Output the [X, Y] coordinate of the center of the cell containing the given text.  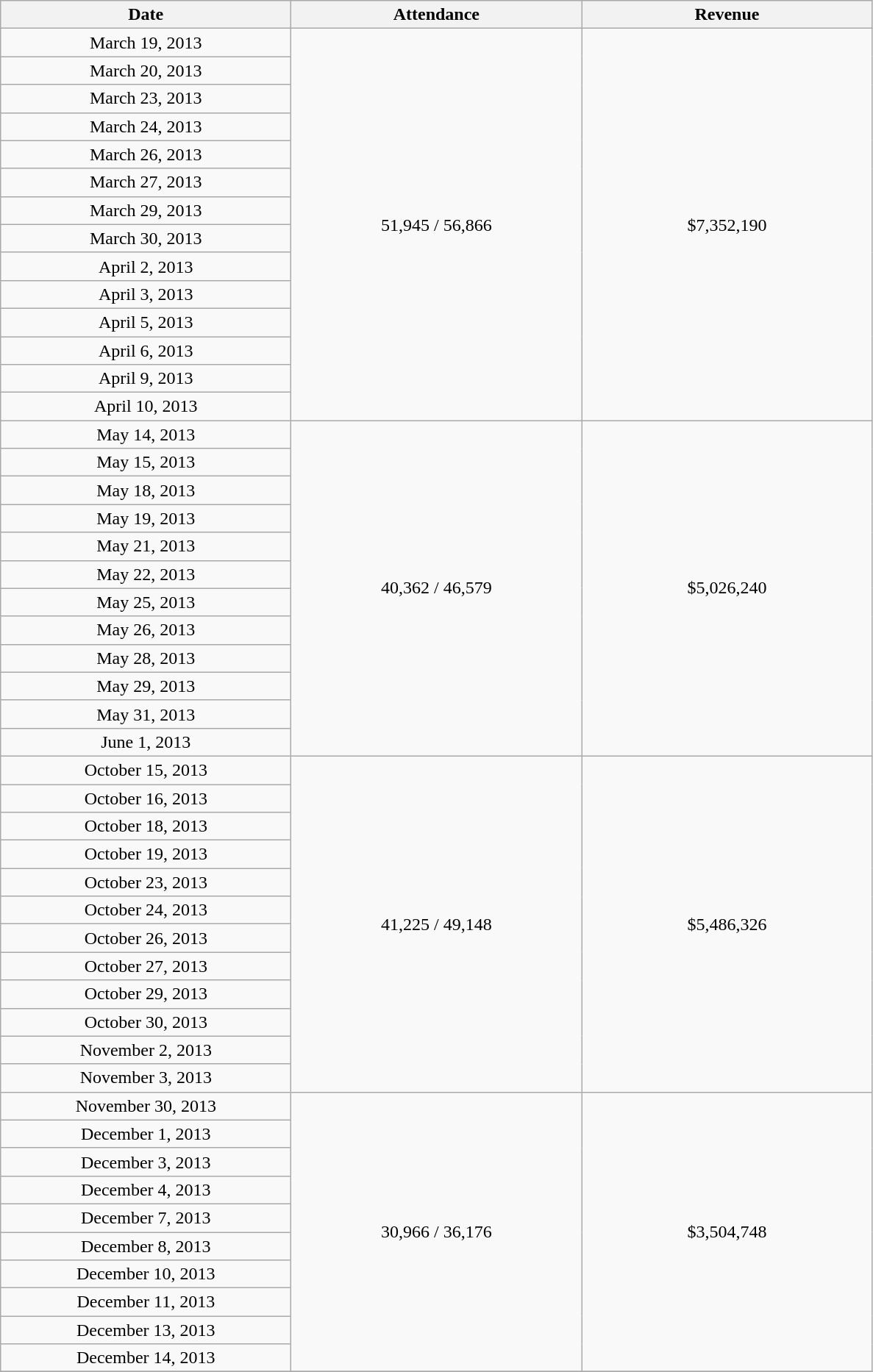
May 21, 2013 [146, 546]
May 25, 2013 [146, 602]
41,225 / 49,148 [437, 923]
April 10, 2013 [146, 407]
Attendance [437, 15]
December 14, 2013 [146, 1358]
$5,026,240 [727, 588]
October 24, 2013 [146, 910]
October 29, 2013 [146, 994]
March 19, 2013 [146, 43]
October 23, 2013 [146, 882]
December 3, 2013 [146, 1162]
April 2, 2013 [146, 266]
$5,486,326 [727, 923]
$3,504,748 [727, 1232]
May 18, 2013 [146, 490]
March 30, 2013 [146, 238]
October 19, 2013 [146, 854]
March 27, 2013 [146, 182]
April 6, 2013 [146, 351]
December 4, 2013 [146, 1190]
April 3, 2013 [146, 294]
May 22, 2013 [146, 574]
November 30, 2013 [146, 1106]
November 3, 2013 [146, 1078]
October 18, 2013 [146, 826]
May 28, 2013 [146, 658]
May 26, 2013 [146, 630]
October 26, 2013 [146, 938]
Date [146, 15]
$7,352,190 [727, 225]
May 19, 2013 [146, 518]
Revenue [727, 15]
December 13, 2013 [146, 1330]
December 1, 2013 [146, 1134]
October 30, 2013 [146, 1022]
May 15, 2013 [146, 462]
October 16, 2013 [146, 798]
March 29, 2013 [146, 210]
40,362 / 46,579 [437, 588]
April 9, 2013 [146, 379]
October 15, 2013 [146, 770]
March 23, 2013 [146, 99]
May 31, 2013 [146, 714]
December 11, 2013 [146, 1302]
March 26, 2013 [146, 154]
December 7, 2013 [146, 1218]
March 20, 2013 [146, 71]
May 29, 2013 [146, 686]
March 24, 2013 [146, 126]
November 2, 2013 [146, 1050]
May 14, 2013 [146, 435]
December 10, 2013 [146, 1274]
October 27, 2013 [146, 966]
30,966 / 36,176 [437, 1232]
51,945 / 56,866 [437, 225]
April 5, 2013 [146, 322]
December 8, 2013 [146, 1246]
June 1, 2013 [146, 742]
